Return (X, Y) of the center of cell containing provided text 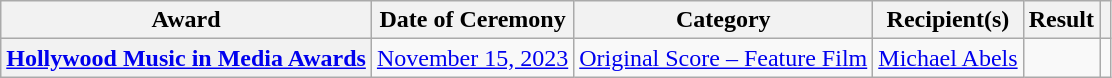
Award (186, 20)
Category (724, 20)
Hollywood Music in Media Awards (186, 58)
Date of Ceremony (472, 20)
Original Score – Feature Film (724, 58)
Michael Abels (948, 58)
November 15, 2023 (472, 58)
Result (1061, 20)
Recipient(s) (948, 20)
